Scan for the cell matching the given text and deliver its [X, Y] coordinate at center. 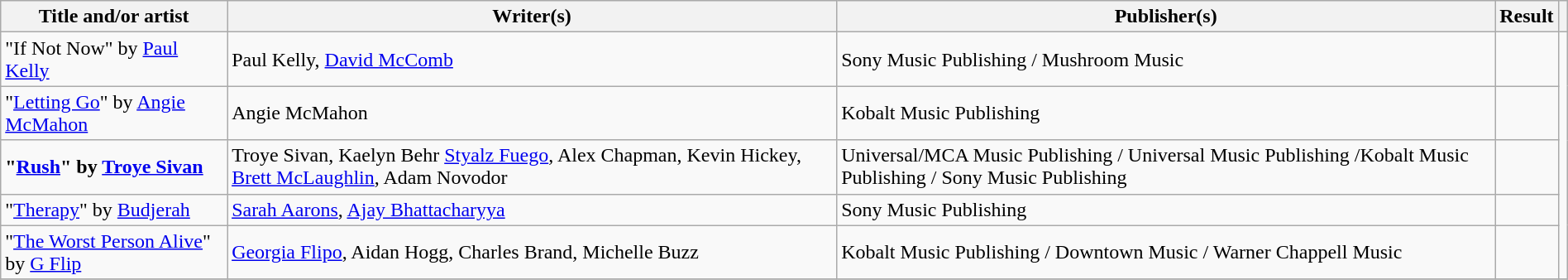
Paul Kelly, David McComb [533, 60]
Publisher(s) [1166, 17]
"Letting Go" by Angie McMahon [114, 113]
Georgia Flipo, Aidan Hogg, Charles Brand, Michelle Buzz [533, 252]
"Therapy" by Budjerah [114, 210]
Writer(s) [533, 17]
"The Worst Person Alive" by G Flip [114, 252]
Sony Music Publishing [1166, 210]
Universal/MCA Music Publishing / Universal Music Publishing /Kobalt Music Publishing / Sony Music Publishing [1166, 167]
Kobalt Music Publishing / Downtown Music / Warner Chappell Music [1166, 252]
Kobalt Music Publishing [1166, 113]
"If Not Now" by Paul Kelly [114, 60]
"Rush" by Troye Sivan [114, 167]
Troye Sivan, Kaelyn Behr Styalz Fuego, Alex Chapman, Kevin Hickey, Brett McLaughlin, Adam Novodor [533, 167]
Sarah Aarons, Ajay Bhattacharyya [533, 210]
Title and/or artist [114, 17]
Angie McMahon [533, 113]
Sony Music Publishing / Mushroom Music [1166, 60]
Result [1527, 17]
